Find where the given text appears and provide that cell's center as (X, Y) coordinate. 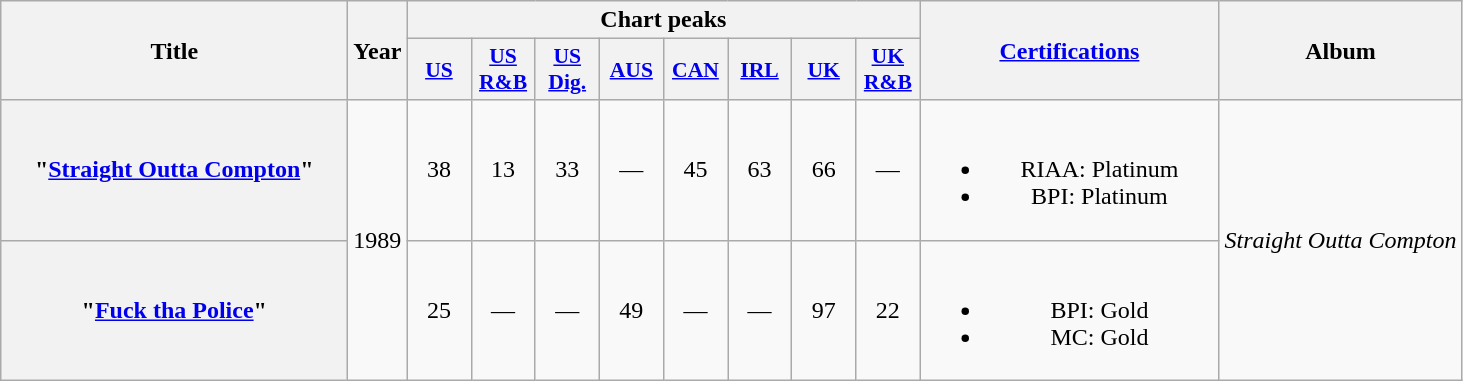
CAN (695, 70)
Straight Outta Compton (1340, 240)
22 (888, 310)
Chart peaks (664, 20)
66 (824, 170)
49 (631, 310)
Year (378, 50)
"Straight Outta Compton" (174, 170)
Certifications (1070, 50)
33 (567, 170)
25 (439, 310)
45 (695, 170)
13 (503, 170)
Album (1340, 50)
Title (174, 50)
"Fuck tha Police" (174, 310)
BPI: GoldMC: Gold (1070, 310)
UK (824, 70)
IRL (760, 70)
AUS (631, 70)
US (439, 70)
USR&B (503, 70)
1989 (378, 240)
USDig. (567, 70)
97 (824, 310)
RIAA: PlatinumBPI: Platinum (1070, 170)
63 (760, 170)
UKR&B (888, 70)
38 (439, 170)
